Output the (x, y) coordinate of the center of the cell containing the given text.  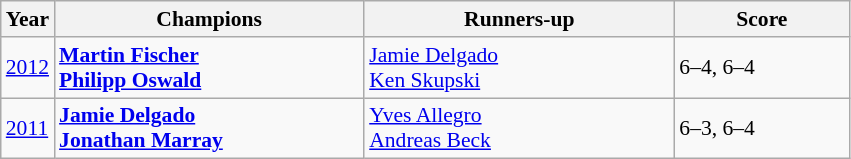
Jamie Delgado Ken Skupski (519, 68)
Year (28, 19)
Score (762, 19)
2011 (28, 128)
Martin Fischer Philipp Oswald (209, 68)
Champions (209, 19)
6–4, 6–4 (762, 68)
2012 (28, 68)
6–3, 6–4 (762, 128)
Runners-up (519, 19)
Yves Allegro Andreas Beck (519, 128)
Jamie Delgado Jonathan Marray (209, 128)
